Capture the cell that displays the provided text and extract its (X, Y) central coordinate. 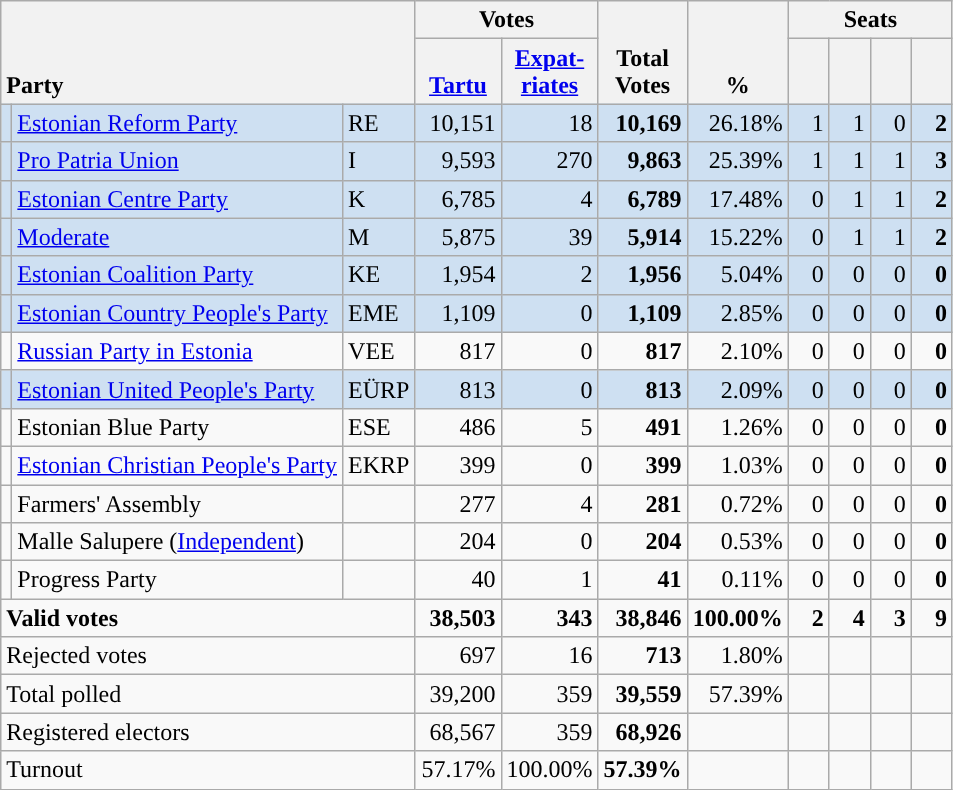
0.72% (738, 503)
57.17% (458, 770)
9 (932, 618)
38,846 (642, 618)
Malle Salupere (Independent) (178, 542)
16 (550, 656)
Estonian Country People's Party (178, 313)
6,789 (642, 199)
Estonian Coalition Party (178, 275)
Estonian Reform Party (178, 123)
5,875 (458, 237)
68,926 (642, 732)
38,503 (458, 618)
Valid votes (208, 618)
Turnout (208, 770)
Estonian United People's Party (178, 389)
39,200 (458, 694)
Estonian Blue Party (178, 427)
39 (550, 237)
KE (379, 275)
277 (458, 503)
713 (642, 656)
Progress Party (178, 580)
EKRP (379, 465)
Farmers' Assembly (178, 503)
697 (458, 656)
1.26% (738, 427)
281 (642, 503)
9,863 (642, 161)
25.39% (738, 161)
2.85% (738, 313)
39,559 (642, 694)
5,914 (642, 237)
18 (550, 123)
EME (379, 313)
10,151 (458, 123)
Estonian Christian People's Party (178, 465)
Rejected votes (208, 656)
Party (208, 52)
68,567 (458, 732)
% (738, 52)
270 (550, 161)
26.18% (738, 123)
10,169 (642, 123)
Estonian Centre Party (178, 199)
1,956 (642, 275)
I (379, 161)
Registered electors (208, 732)
Seats (870, 20)
15.22% (738, 237)
491 (642, 427)
1,954 (458, 275)
M (379, 237)
6,785 (458, 199)
5.04% (738, 275)
Votes (506, 20)
Total Votes (642, 52)
0.11% (738, 580)
Moderate (178, 237)
5 (550, 427)
EÜRP (379, 389)
RE (379, 123)
486 (458, 427)
17.48% (738, 199)
K (379, 199)
Total polled (208, 694)
Expat- riates (550, 72)
Russian Party in Estonia (178, 351)
2.09% (738, 389)
1.80% (738, 656)
40 (458, 580)
41 (642, 580)
VEE (379, 351)
Pro Patria Union (178, 161)
ESE (379, 427)
0.53% (738, 542)
2.10% (738, 351)
343 (550, 618)
Tartu (458, 72)
1.03% (738, 465)
9,593 (458, 161)
